Detect which cell encompasses the target text, then output its (X, Y) center coordinate. 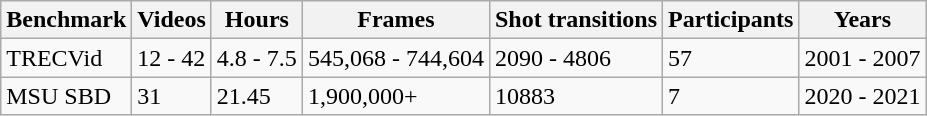
21.45 (256, 96)
2001 - 2007 (862, 58)
Shot transitions (576, 20)
TRECVid (66, 58)
7 (731, 96)
2020 - 2021 (862, 96)
57 (731, 58)
Hours (256, 20)
12 - 42 (172, 58)
Participants (731, 20)
545,068 - 744,604 (396, 58)
Videos (172, 20)
10883 (576, 96)
4.8 - 7.5 (256, 58)
Benchmark (66, 20)
31 (172, 96)
Years (862, 20)
MSU SBD (66, 96)
Frames (396, 20)
1,900,000+ (396, 96)
2090 - 4806 (576, 58)
